Locate the cell with the specified text and output its (x, y) center coordinate. 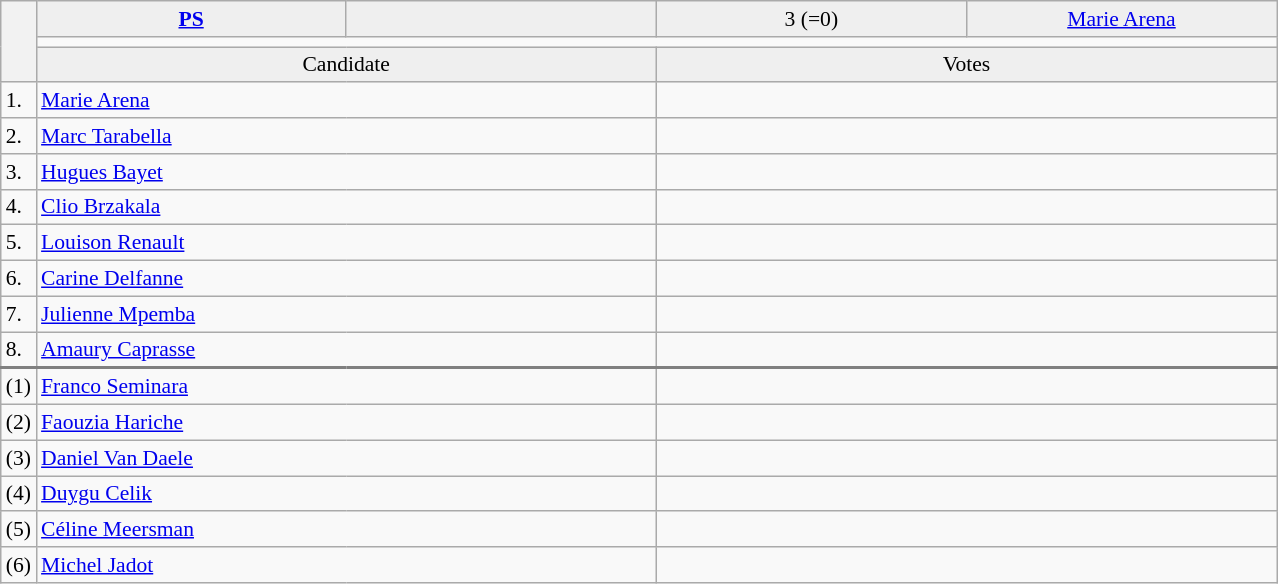
8. (18, 350)
Faouzia Hariche (346, 423)
(5) (18, 530)
4. (18, 207)
Hugues Bayet (346, 172)
Franco Seminara (346, 386)
Louison Renault (346, 243)
Candidate (346, 65)
Duygu Celik (346, 494)
Votes (966, 65)
(3) (18, 458)
PS (191, 19)
Carine Delfanne (346, 279)
Michel Jadot (346, 565)
Amaury Caprasse (346, 350)
(2) (18, 423)
(6) (18, 565)
3 (=0) (811, 19)
Clio Brzakala (346, 207)
(4) (18, 494)
7. (18, 314)
Julienne Mpemba (346, 314)
Marc Tarabella (346, 136)
5. (18, 243)
3. (18, 172)
Daniel Van Daele (346, 458)
(1) (18, 386)
1. (18, 101)
6. (18, 279)
Céline Meersman (346, 530)
2. (18, 136)
